Pinpoint the cell where the given text exists, returning its (X, Y) midpoint coordinate. 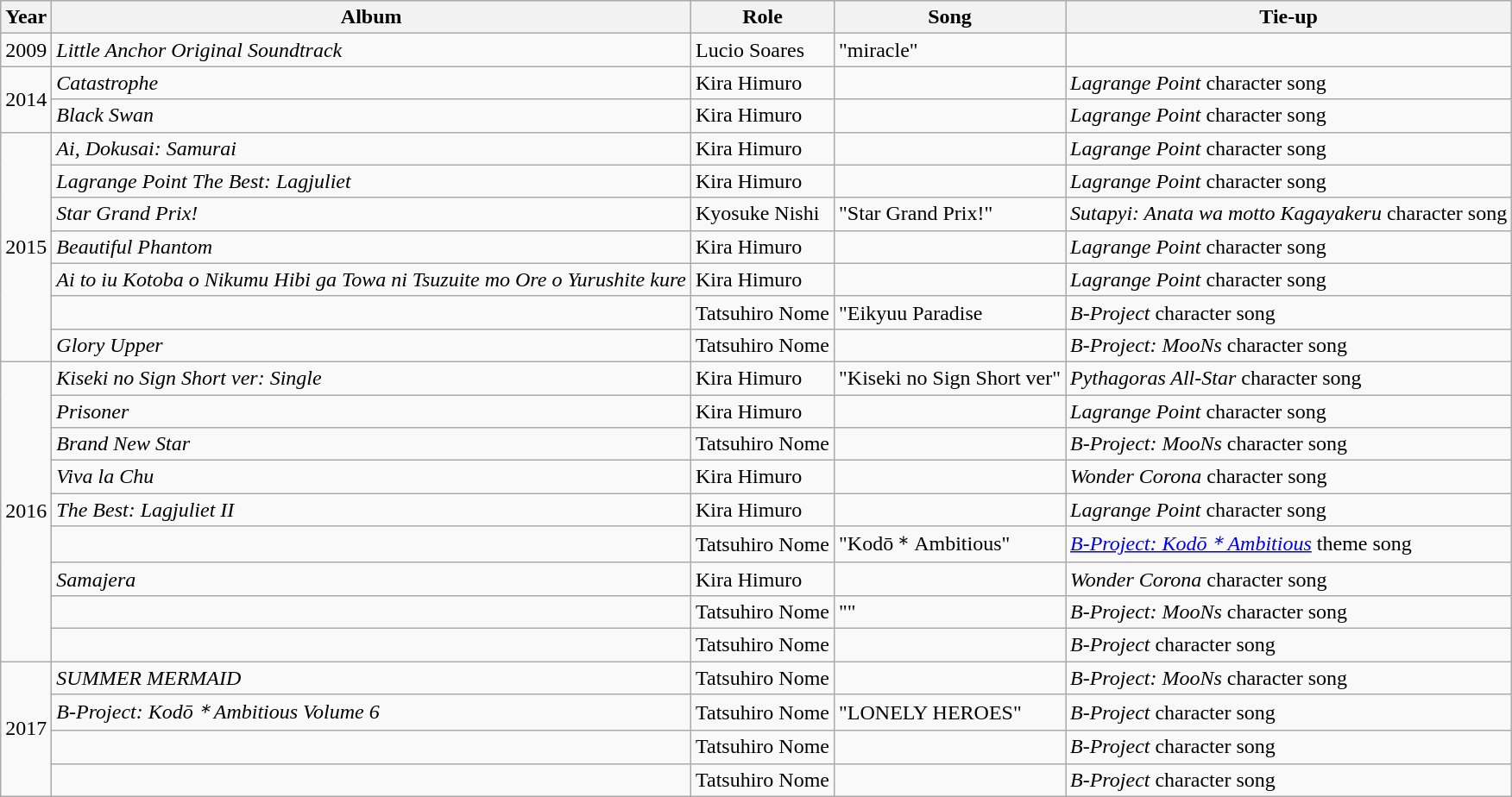
The Best: Lagjuliet II (371, 510)
"miracle" (950, 50)
Lagrange Point The Best: Lagjuliet (371, 181)
Ai to iu Kotoba o Nikumu Hibi ga Towa ni Tsuzuite mo Ore o Yurushite kure (371, 279)
Beautiful Phantom (371, 247)
Sutapyi: Anata wa motto Kagayakeru character song (1289, 214)
2016 (26, 511)
Viva la Chu (371, 477)
Black Swan (371, 116)
Song (950, 17)
2015 (26, 247)
"Eikyuu Paradise (950, 312)
Year (26, 17)
Prisoner (371, 411)
2009 (26, 50)
SUMMER MERMAID (371, 677)
Brand New Star (371, 444)
2017 (26, 728)
"LONELY HEROES" (950, 712)
"" (950, 612)
"Star Grand Prix!" (950, 214)
Little Anchor Original Soundtrack (371, 50)
Role (763, 17)
"Kiseki no Sign Short ver" (950, 378)
Album (371, 17)
Lucio Soares (763, 50)
"Kodō＊Ambitious" (950, 545)
Catastrophe (371, 83)
Star Grand Prix! (371, 214)
Glory Upper (371, 345)
Samajera (371, 579)
Ai, Dokusai: Samurai (371, 148)
2014 (26, 99)
B-Project: Kodō＊Ambitious Volume 6 (371, 712)
Kiseki no Sign Short ver: Single (371, 378)
Pythagoras All-Star character song (1289, 378)
Tie-up (1289, 17)
Kyosuke Nishi (763, 214)
B-Project: Kodō＊Ambitious theme song (1289, 545)
